Detect which cell encompasses the target text, then output its [x, y] center coordinate. 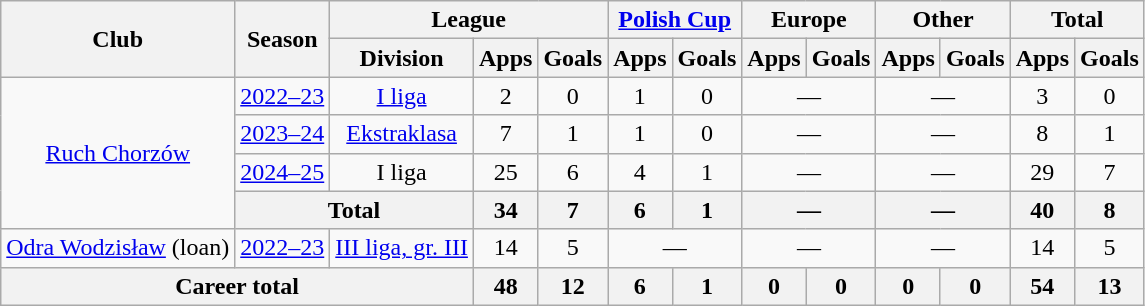
Other [943, 20]
40 [1042, 210]
4 [640, 172]
Club [118, 39]
25 [505, 172]
34 [505, 210]
Polish Cup [675, 20]
48 [505, 286]
Ruch Chorzów [118, 153]
Division [402, 58]
12 [573, 286]
Europe [809, 20]
Odra Wodzisław (loan) [118, 248]
League [469, 20]
13 [1110, 286]
3 [1042, 96]
29 [1042, 172]
Season [282, 39]
2 [505, 96]
Career total [238, 286]
2023–24 [282, 134]
Ekstraklasa [402, 134]
2024–25 [282, 172]
54 [1042, 286]
III liga, gr. III [402, 248]
